Locate the cell with the specified text and output its [x, y] center coordinate. 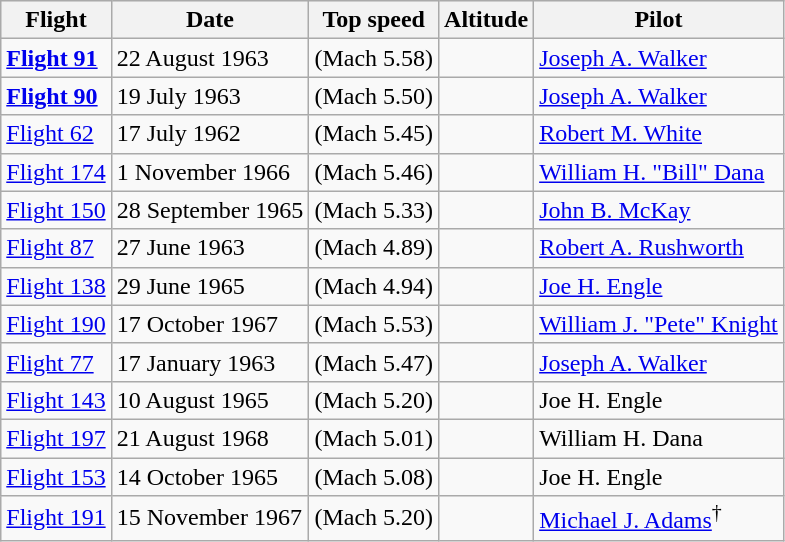
Flight 143 [56, 400]
Date [210, 20]
(Mach 5.58) [374, 58]
Flight [56, 20]
William H. "Bill" Dana [659, 172]
17 January 1963 [210, 362]
17 October 1967 [210, 324]
John B. McKay [659, 210]
Flight 197 [56, 438]
(Mach 5.47) [374, 362]
15 November 1967 [210, 518]
1 November 1966 [210, 172]
17 July 1962 [210, 134]
22 August 1963 [210, 58]
Flight 174 [56, 172]
Flight 150 [56, 210]
(Mach 5.08) [374, 477]
(Mach 4.94) [374, 286]
(Mach 5.45) [374, 134]
28 September 1965 [210, 210]
21 August 1968 [210, 438]
(Mach 5.53) [374, 324]
Flight 153 [56, 477]
Top speed [374, 20]
Flight 62 [56, 134]
Robert A. Rushworth [659, 248]
Michael J. Adams† [659, 518]
10 August 1965 [210, 400]
(Mach 5.50) [374, 96]
(Mach 4.89) [374, 248]
29 June 1965 [210, 286]
Flight 138 [56, 286]
Flight 191 [56, 518]
14 October 1965 [210, 477]
Flight 87 [56, 248]
19 July 1963 [210, 96]
(Mach 5.01) [374, 438]
(Mach 5.33) [374, 210]
27 June 1963 [210, 248]
Flight 90 [56, 96]
Flight 190 [56, 324]
Flight 91 [56, 58]
Altitude [486, 20]
Robert M. White [659, 134]
William H. Dana [659, 438]
William J. "Pete" Knight [659, 324]
(Mach 5.46) [374, 172]
Pilot [659, 20]
Flight 77 [56, 362]
